Search for the cell housing the specified text and yield its (x, y) center coordinate. 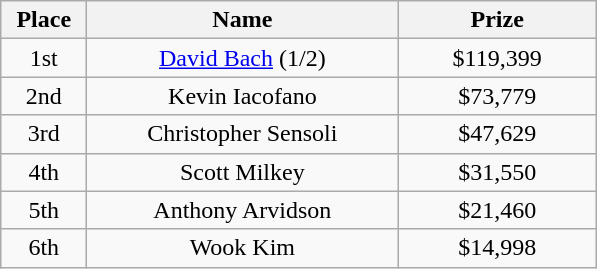
David Bach (1/2) (242, 58)
3rd (44, 134)
$31,550 (498, 172)
Christopher Sensoli (242, 134)
2nd (44, 96)
Anthony Arvidson (242, 210)
$47,629 (498, 134)
Prize (498, 20)
$14,998 (498, 248)
$73,779 (498, 96)
$21,460 (498, 210)
4th (44, 172)
Scott Milkey (242, 172)
$119,399 (498, 58)
Kevin Iacofano (242, 96)
Wook Kim (242, 248)
6th (44, 248)
5th (44, 210)
1st (44, 58)
Place (44, 20)
Name (242, 20)
